Pinpoint the cell where the given text exists, returning its (X, Y) midpoint coordinate. 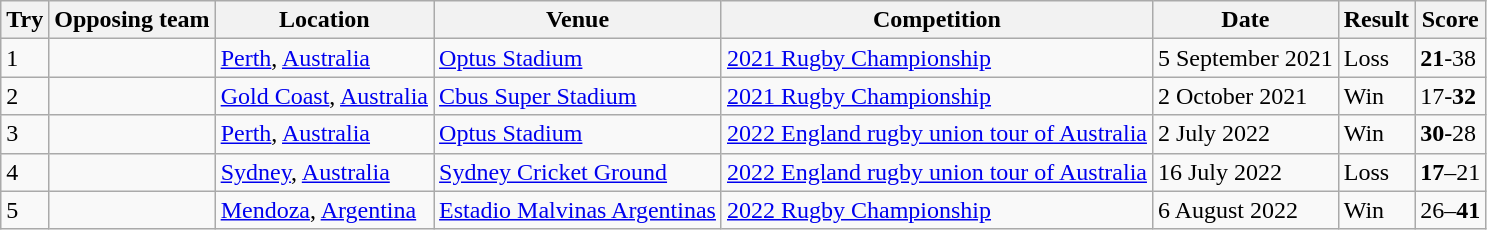
2 July 2022 (1245, 134)
Score (1450, 20)
1 (25, 58)
2 October 2021 (1245, 96)
17–21 (1450, 172)
Date (1245, 20)
2 (25, 96)
16 July 2022 (1245, 172)
5 September 2021 (1245, 58)
Mendoza, Argentina (324, 210)
Cbus Super Stadium (578, 96)
Sydney, Australia (324, 172)
3 (25, 134)
Location (324, 20)
Result (1376, 20)
26–41 (1450, 210)
Try (25, 20)
Gold Coast, Australia (324, 96)
Estadio Malvinas Argentinas (578, 210)
30-28 (1450, 134)
17-32 (1450, 96)
Venue (578, 20)
4 (25, 172)
Opposing team (132, 20)
2022 Rugby Championship (936, 210)
Sydney Cricket Ground (578, 172)
5 (25, 210)
Competition (936, 20)
21-38 (1450, 58)
6 August 2022 (1245, 210)
